Search for the cell housing the specified text and yield its (X, Y) center coordinate. 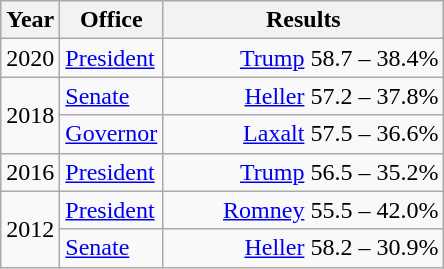
Trump 56.5 – 35.2% (304, 172)
2016 (30, 172)
Trump 58.7 – 38.4% (304, 58)
2012 (30, 229)
Laxalt 57.5 – 36.6% (304, 134)
Year (30, 20)
2020 (30, 58)
Governor (112, 134)
Office (112, 20)
Heller 57.2 – 37.8% (304, 96)
Results (304, 20)
Heller 58.2 – 30.9% (304, 248)
2018 (30, 115)
Romney 55.5 – 42.0% (304, 210)
